Detect which cell encompasses the target text, then output its [x, y] center coordinate. 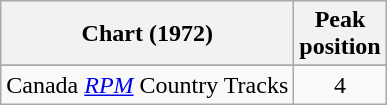
Peakposition [340, 34]
Canada RPM Country Tracks [148, 85]
4 [340, 85]
Chart (1972) [148, 34]
